Find where the given text appears and provide that cell's center as [x, y] coordinate. 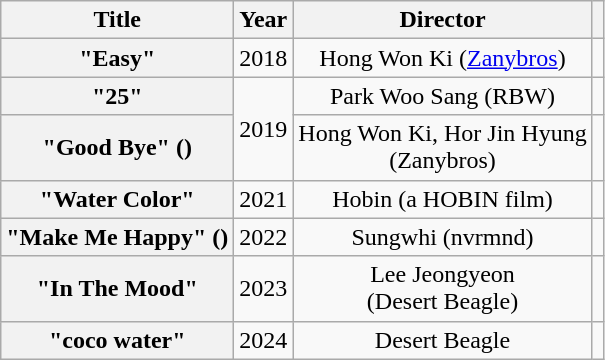
Hong Won Ki (Zanybros) [442, 58]
2022 [264, 237]
Hobin (a HOBIN film) [442, 199]
"coco water" [118, 340]
Park Woo Sang (RBW) [442, 96]
2019 [264, 128]
"Good Bye" () [118, 148]
"Water Color" [118, 199]
2021 [264, 199]
Desert Beagle [442, 340]
Title [118, 20]
Year [264, 20]
"In The Mood" [118, 288]
Director [442, 20]
"Easy" [118, 58]
"25" [118, 96]
Hong Won Ki, Hor Jin Hyung(Zanybros) [442, 148]
2018 [264, 58]
Sungwhi (nvrmnd) [442, 237]
Lee Jeongyeon(Desert Beagle) [442, 288]
2024 [264, 340]
2023 [264, 288]
"Make Me Happy" () [118, 237]
